Capture the cell that displays the provided text and extract its (x, y) central coordinate. 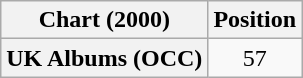
Position (255, 20)
UK Albums (OCC) (104, 58)
57 (255, 58)
Chart (2000) (104, 20)
